Find where the given text appears and provide that cell's center as (x, y) coordinate. 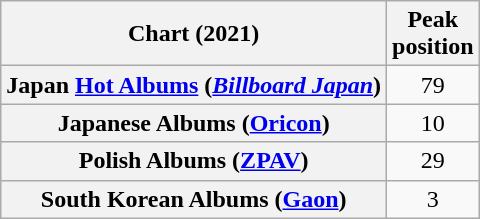
3 (433, 199)
South Korean Albums (Gaon) (194, 199)
10 (433, 123)
Chart (2021) (194, 34)
Peakposition (433, 34)
29 (433, 161)
Japanese Albums (Oricon) (194, 123)
79 (433, 85)
Polish Albums (ZPAV) (194, 161)
Japan Hot Albums (Billboard Japan) (194, 85)
